Output the (X, Y) coordinate of the center of the cell containing the given text.  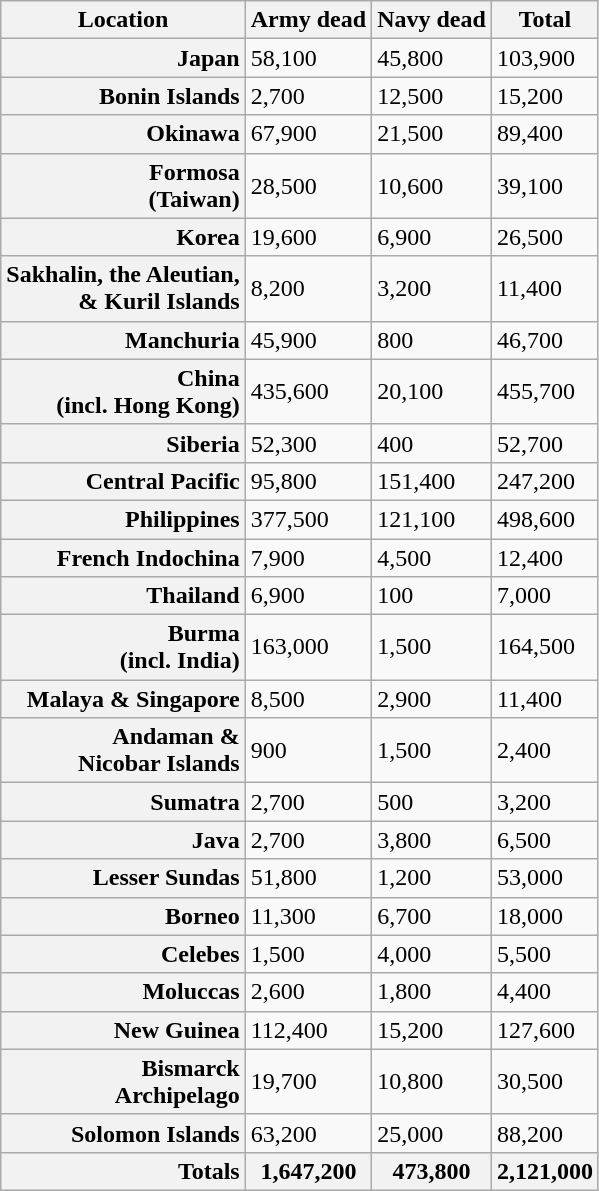
Sakhalin, the Aleutian,& Kuril Islands (123, 288)
French Indochina (123, 557)
Bonin Islands (123, 96)
455,700 (544, 392)
2,400 (544, 750)
10,600 (432, 186)
Burma(incl. India) (123, 648)
2,900 (432, 699)
4,000 (432, 954)
1,200 (432, 878)
Okinawa (123, 134)
53,000 (544, 878)
39,100 (544, 186)
95,800 (308, 481)
88,200 (544, 1133)
1,800 (432, 992)
900 (308, 750)
7,000 (544, 596)
30,500 (544, 1082)
21,500 (432, 134)
Andaman &Nicobar Islands (123, 750)
247,200 (544, 481)
8,200 (308, 288)
2,121,000 (544, 1171)
3,800 (432, 840)
45,900 (308, 340)
164,500 (544, 648)
46,700 (544, 340)
Navy dead (432, 20)
BismarckArchipelago (123, 1082)
Java (123, 840)
103,900 (544, 58)
6,500 (544, 840)
Solomon Islands (123, 1133)
151,400 (432, 481)
52,300 (308, 443)
19,600 (308, 237)
67,900 (308, 134)
18,000 (544, 916)
121,100 (432, 519)
Philippines (123, 519)
8,500 (308, 699)
45,800 (432, 58)
89,400 (544, 134)
58,100 (308, 58)
Malaya & Singapore (123, 699)
6,700 (432, 916)
4,400 (544, 992)
Korea (123, 237)
7,900 (308, 557)
Location (123, 20)
19,700 (308, 1082)
100 (432, 596)
28,500 (308, 186)
12,500 (432, 96)
63,200 (308, 1133)
Central Pacific (123, 481)
New Guinea (123, 1030)
Formosa(Taiwan) (123, 186)
4,500 (432, 557)
435,600 (308, 392)
112,400 (308, 1030)
800 (432, 340)
127,600 (544, 1030)
Japan (123, 58)
377,500 (308, 519)
Celebes (123, 954)
163,000 (308, 648)
Lesser Sundas (123, 878)
Total (544, 20)
20,100 (432, 392)
11,300 (308, 916)
Army dead (308, 20)
10,800 (432, 1082)
400 (432, 443)
Sumatra (123, 802)
China(incl. Hong Kong) (123, 392)
52,700 (544, 443)
498,600 (544, 519)
1,647,200 (308, 1171)
2,600 (308, 992)
26,500 (544, 237)
Totals (123, 1171)
25,000 (432, 1133)
Siberia (123, 443)
Borneo (123, 916)
5,500 (544, 954)
12,400 (544, 557)
500 (432, 802)
Thailand (123, 596)
Moluccas (123, 992)
Manchuria (123, 340)
473,800 (432, 1171)
51,800 (308, 878)
